Find where the given text appears and provide that cell's center as (x, y) coordinate. 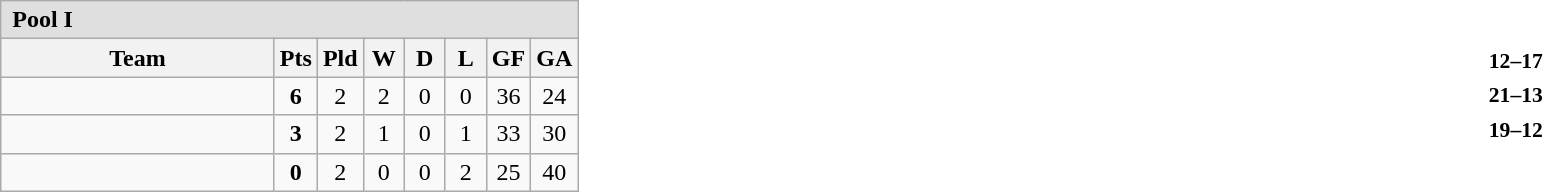
GA (554, 58)
40 (554, 172)
W (384, 58)
36 (508, 96)
Pld (340, 58)
6 (296, 96)
D (424, 58)
GF (508, 58)
3 (296, 134)
Pts (296, 58)
25 (508, 172)
33 (508, 134)
30 (554, 134)
24 (554, 96)
L (466, 58)
Pool I (290, 20)
Team (138, 58)
